Capture the cell that displays the provided text and extract its (X, Y) central coordinate. 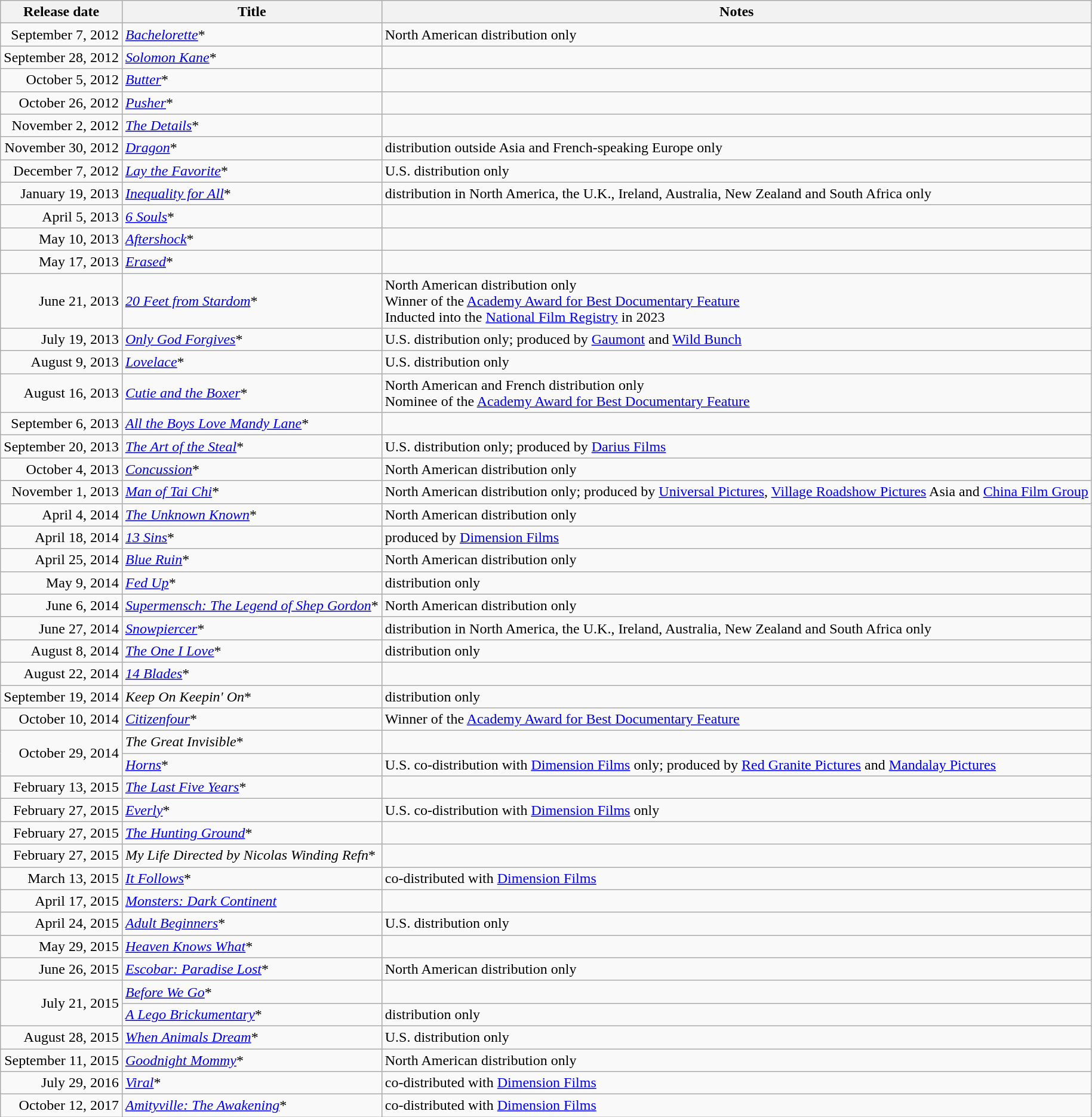
May 9, 2014 (61, 583)
September 20, 2013 (61, 447)
The Hunting Ground* (252, 833)
Heaven Knows What* (252, 946)
Lovelace* (252, 362)
Fed Up* (252, 583)
October 5, 2012 (61, 80)
Amityville: The Awakening* (252, 1106)
November 2, 2012 (61, 125)
September 11, 2015 (61, 1060)
North American distribution only; produced by Universal Pictures, Village Roadshow Pictures Asia and China Film Group (737, 492)
North American distribution onlyWinner of the Academy Award for Best Documentary FeatureInducted into the National Film Registry in 2023 (737, 301)
Before We Go* (252, 992)
20 Feet from Stardom* (252, 301)
Inequality for All* (252, 193)
A Lego Brickumentary* (252, 1014)
September 28, 2012 (61, 57)
6 Souls* (252, 216)
March 13, 2015 (61, 878)
June 21, 2013 (61, 301)
The One I Love* (252, 651)
Viral* (252, 1083)
June 26, 2015 (61, 969)
Winner of the Academy Award for Best Documentary Feature (737, 719)
North American and French distribution onlyNominee of the Academy Award for Best Documentary Feature (737, 393)
Snowpiercer* (252, 628)
Man of Tai Chi* (252, 492)
Butter* (252, 80)
Blue Ruin* (252, 560)
July 21, 2015 (61, 1003)
The Details* (252, 125)
The Last Five Years* (252, 787)
Horns* (252, 765)
Adult Beginners* (252, 924)
U.S. distribution only; produced by Darius Films (737, 447)
Goodnight Mommy* (252, 1060)
September 6, 2013 (61, 424)
Solomon Kane* (252, 57)
April 25, 2014 (61, 560)
February 13, 2015 (61, 787)
November 30, 2012 (61, 148)
My Life Directed by Nicolas Winding Refn* (252, 856)
Notes (737, 12)
January 19, 2013 (61, 193)
Release date (61, 12)
It Follows* (252, 878)
13 Sins* (252, 537)
December 7, 2012 (61, 171)
April 5, 2013 (61, 216)
Only God Forgives* (252, 340)
Cutie and the Boxer* (252, 393)
June 27, 2014 (61, 628)
Title (252, 12)
U.S. distribution only; produced by Gaumont and Wild Bunch (737, 340)
The Art of the Steal* (252, 447)
produced by Dimension Films (737, 537)
October 26, 2012 (61, 103)
May 10, 2013 (61, 239)
14 Blades* (252, 673)
June 6, 2014 (61, 605)
The Unknown Known* (252, 515)
August 22, 2014 (61, 673)
Aftershock* (252, 239)
U.S. co-distribution with Dimension Films only; produced by Red Granite Pictures and Mandalay Pictures (737, 765)
October 10, 2014 (61, 719)
Dragon* (252, 148)
Everly* (252, 810)
July 19, 2013 (61, 340)
April 24, 2015 (61, 924)
Keep On Keepin' On* (252, 697)
April 18, 2014 (61, 537)
September 7, 2012 (61, 35)
October 4, 2013 (61, 469)
July 29, 2016 (61, 1083)
U.S. co-distribution with Dimension Films only (737, 810)
May 29, 2015 (61, 946)
Citizenfour* (252, 719)
Escobar: Paradise Lost* (252, 969)
Pusher* (252, 103)
Supermensch: The Legend of Shep Gordon* (252, 605)
September 19, 2014 (61, 697)
November 1, 2013 (61, 492)
August 8, 2014 (61, 651)
Monsters: Dark Continent (252, 901)
Lay the Favorite* (252, 171)
April 17, 2015 (61, 901)
April 4, 2014 (61, 515)
Erased* (252, 261)
Bachelorette* (252, 35)
August 9, 2013 (61, 362)
October 29, 2014 (61, 753)
The Great Invisible* (252, 742)
August 16, 2013 (61, 393)
distribution outside Asia and French-speaking Europe only (737, 148)
When Animals Dream* (252, 1037)
October 12, 2017 (61, 1106)
Concussion* (252, 469)
All the Boys Love Mandy Lane* (252, 424)
May 17, 2013 (61, 261)
August 28, 2015 (61, 1037)
